Output the (x, y) coordinate of the center of the cell containing the given text.  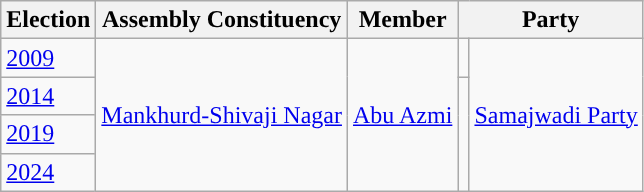
Party (550, 20)
Mankhurd-Shivaji Nagar (222, 115)
Assembly Constituency (222, 20)
2014 (48, 96)
Member (402, 20)
2009 (48, 58)
2024 (48, 172)
Abu Azmi (402, 115)
Samajwadi Party (556, 115)
2019 (48, 134)
Election (48, 20)
